Locate the cell with the specified text and output its [x, y] center coordinate. 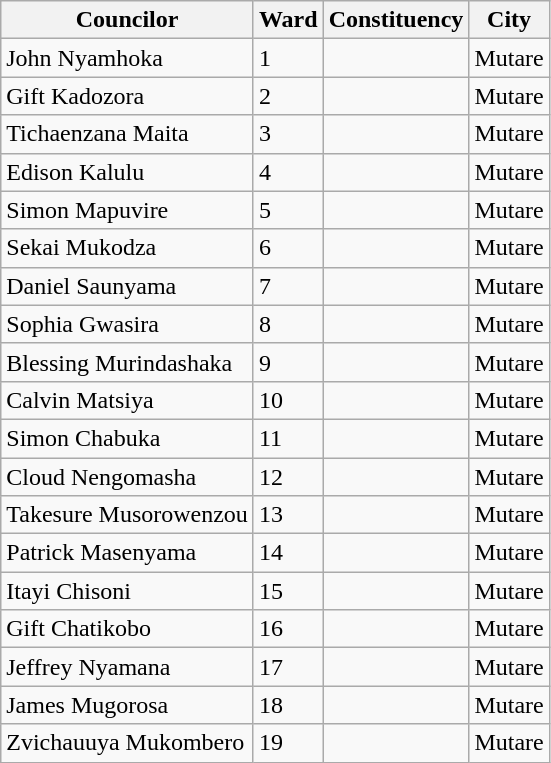
City [509, 20]
12 [288, 477]
Takesure Musorowenzou [128, 515]
3 [288, 134]
9 [288, 362]
10 [288, 400]
18 [288, 705]
5 [288, 210]
4 [288, 172]
7 [288, 286]
Edison Kalulu [128, 172]
Itayi Chisoni [128, 591]
14 [288, 553]
Gift Kadozora [128, 96]
Cloud Nengomasha [128, 477]
Blessing Murindashaka [128, 362]
Sekai Mukodza [128, 248]
8 [288, 324]
Jeffrey Nyamana [128, 667]
19 [288, 743]
Tichaenzana Maita [128, 134]
15 [288, 591]
13 [288, 515]
Simon Chabuka [128, 438]
John Nyamhoka [128, 58]
Daniel Saunyama [128, 286]
James Mugorosa [128, 705]
Calvin Matsiya [128, 400]
2 [288, 96]
Ward [288, 20]
11 [288, 438]
Patrick Masenyama [128, 553]
Gift Chatikobo [128, 629]
Zvichauuya Mukombero [128, 743]
16 [288, 629]
Simon Mapuvire [128, 210]
6 [288, 248]
1 [288, 58]
Constituency [396, 20]
17 [288, 667]
Sophia Gwasira [128, 324]
Councilor [128, 20]
